Pinpoint the cell where the given text exists, returning its [x, y] midpoint coordinate. 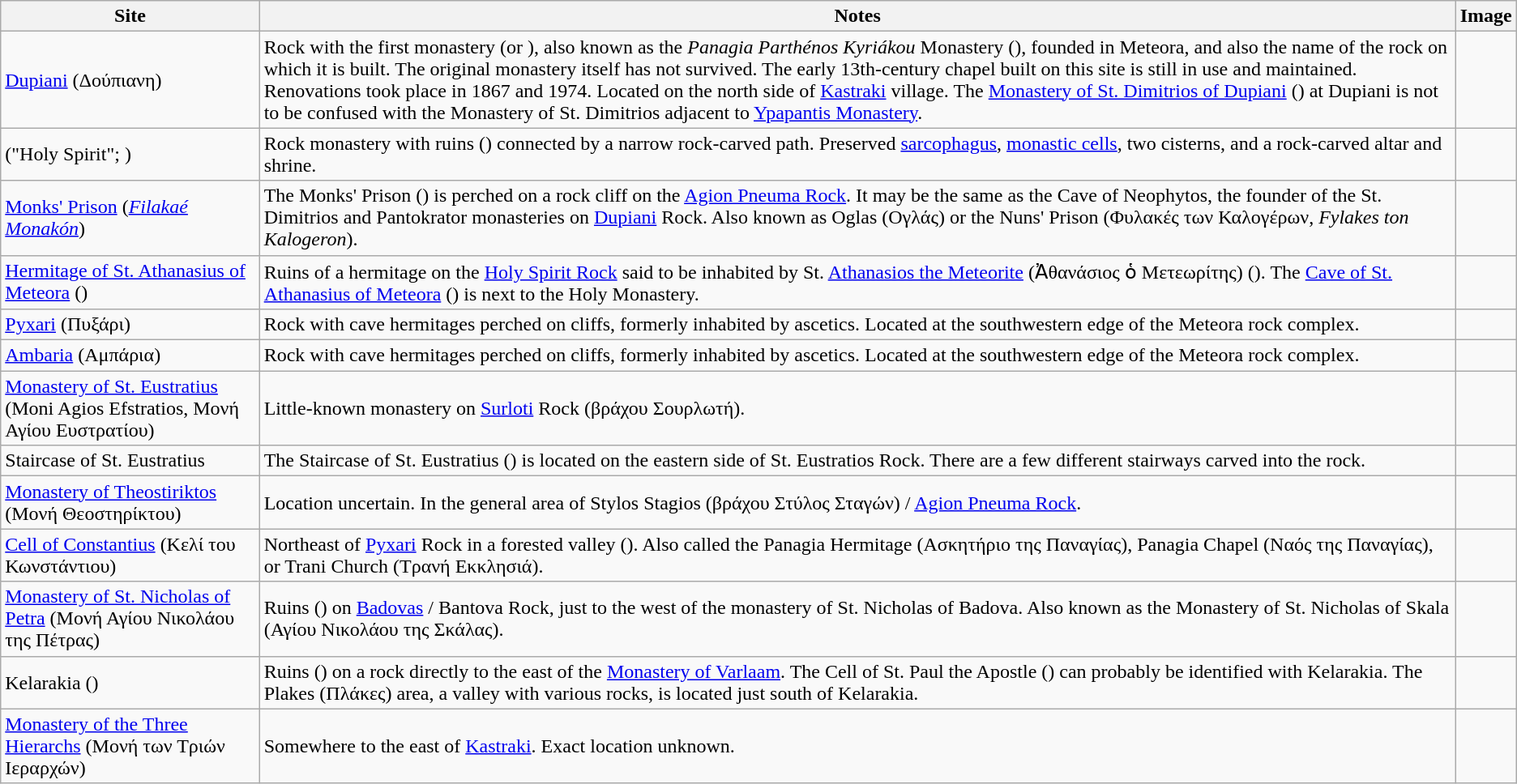
Location uncertain. In the general area of Stylos Stagios (βράχου Στύλος Σταγών) / Agion Pneuma Rock. [857, 502]
Image [1486, 16]
Cell of Constantius (Κελί του Κωνστάντιου) [130, 556]
Monastery of St. Eustratius (Moni Agios Efstratios, Μονή Αγίου Ευστρατίου) [130, 408]
Monastery of St. Nicholas of Petra (Μονή Αγίου Νικολάου της Πέτρας) [130, 619]
Notes [857, 16]
Kelarakia () [130, 682]
Site [130, 16]
Monks' Prison (Filakaé Monakón) [130, 218]
Monastery of the Three Hierarchs (Μονή των Τριών Ιεραρχών) [130, 746]
Hermitage of St. Athanasius of Meteora () [130, 282]
Dupiani (Δούπιανη) [130, 79]
Monastery of Theostiriktos (Μονή Θεοστηρίκτου) [130, 502]
Staircase of St. Eustratius [130, 461]
("Holy Spirit"; ) [130, 154]
Pyxari (Πυξάρι) [130, 325]
Somewhere to the east of Kastraki. Exact location unknown. [857, 746]
Ambaria (Αμπάρια) [130, 356]
Little-known monastery on Surloti Rock (βράχου Σουρλωτή). [857, 408]
The Staircase of St. Eustratius () is located on the eastern side of St. Eustratios Rock. There are a few different stairways carved into the rock. [857, 461]
